Locate the cell with the specified text and output its (x, y) center coordinate. 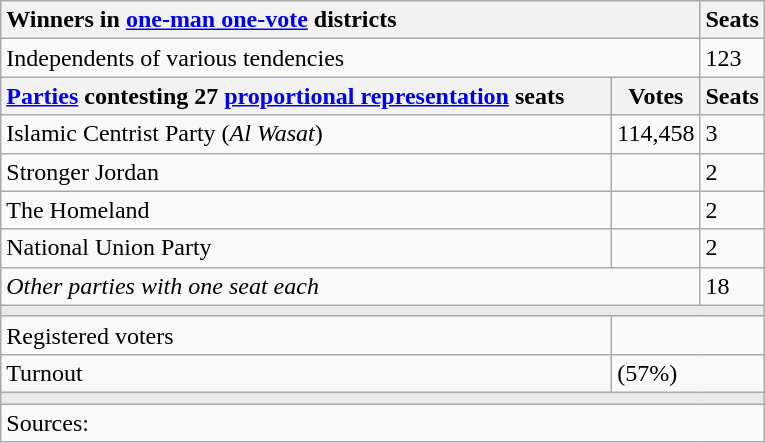
Winners in one-man one-vote districts (350, 20)
Independents of various tendencies (350, 58)
Votes (656, 96)
Islamic Centrist Party (Al Wasat) (306, 134)
The Homeland (306, 210)
3 (732, 134)
123 (732, 58)
18 (732, 286)
Turnout (306, 373)
Stronger Jordan (306, 172)
National Union Party (306, 248)
Other parties with one seat each (350, 286)
(57%) (688, 373)
Registered voters (306, 335)
Parties contesting 27 proportional representation seats (306, 96)
Sources: (383, 423)
114,458 (656, 134)
